Return the (X, Y) coordinate for the center point of the cell that contains the specified text.  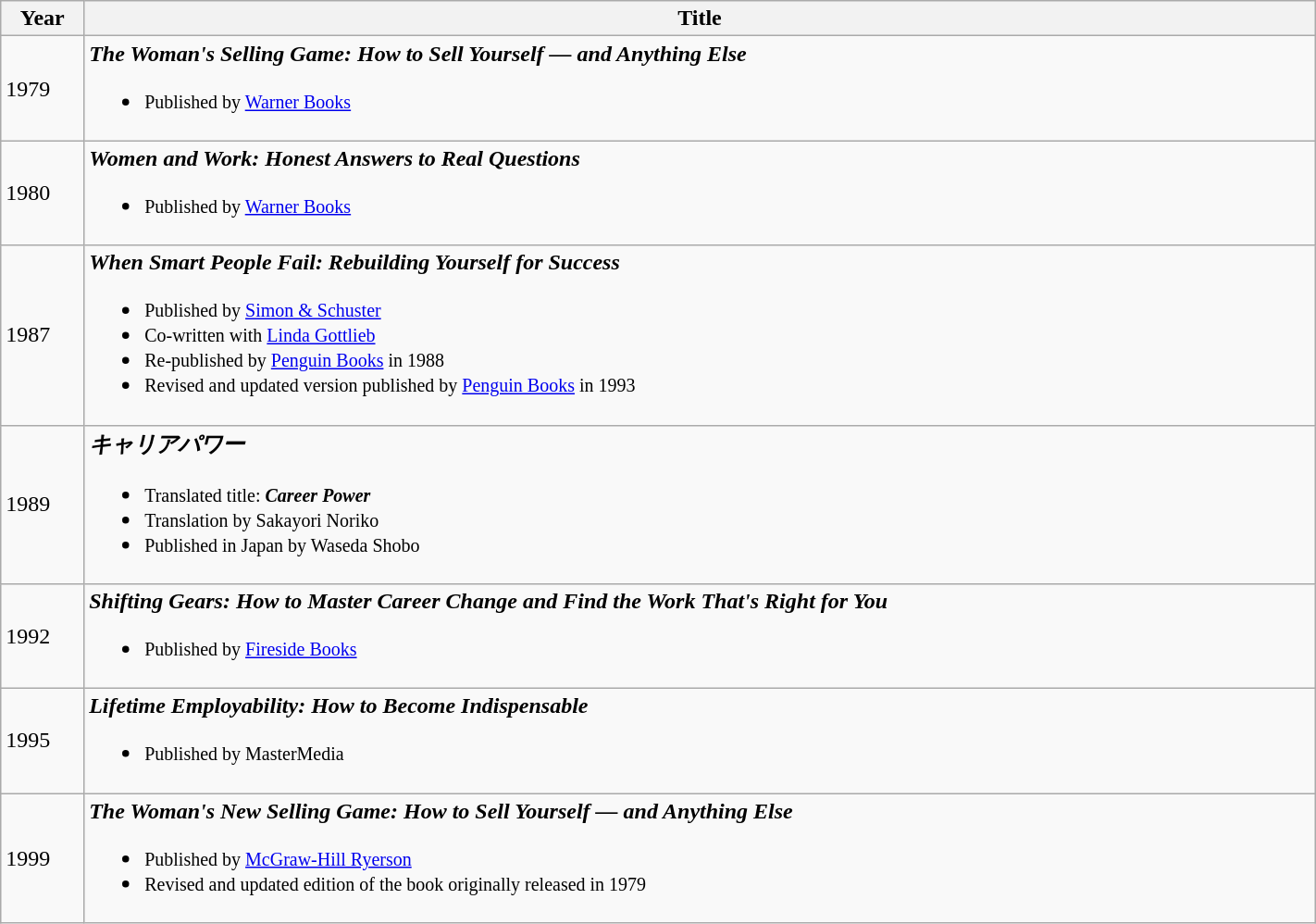
1980 (43, 193)
キャリアパワーTranslated title: Career PowerTranslation by Sakayori NorikoPublished in Japan by Waseda Shobo (700, 505)
1987 (43, 335)
Shifting Gears: How to Master Career Change and Find the Work That's Right for YouPublished by Fireside Books (700, 637)
Women and Work: Honest Answers to Real QuestionsPublished by Warner Books (700, 193)
The Woman's Selling Game: How to Sell Yourself — and Anything ElsePublished by Warner Books (700, 89)
Lifetime Employability: How to Become IndispensablePublished by MasterMedia (700, 741)
1979 (43, 89)
1989 (43, 505)
1999 (43, 858)
1995 (43, 741)
Title (700, 19)
Year (43, 19)
1992 (43, 637)
